Find where the given text appears and provide that cell's center as (x, y) coordinate. 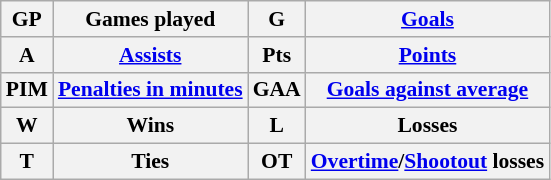
Pts (277, 55)
G (277, 19)
T (27, 162)
Wins (150, 126)
Losses (428, 126)
GAA (277, 90)
Overtime/Shootout losses (428, 162)
Penalties in minutes (150, 90)
Assists (150, 55)
Games played (150, 19)
Ties (150, 162)
Points (428, 55)
PIM (27, 90)
OT (277, 162)
Goals (428, 19)
A (27, 55)
L (277, 126)
GP (27, 19)
Goals against average (428, 90)
W (27, 126)
